Extract the (X, Y) coordinate from the center of the cell holding the provided text.  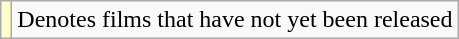
Denotes films that have not yet been released (235, 20)
